Search for the cell housing the specified text and yield its [x, y] center coordinate. 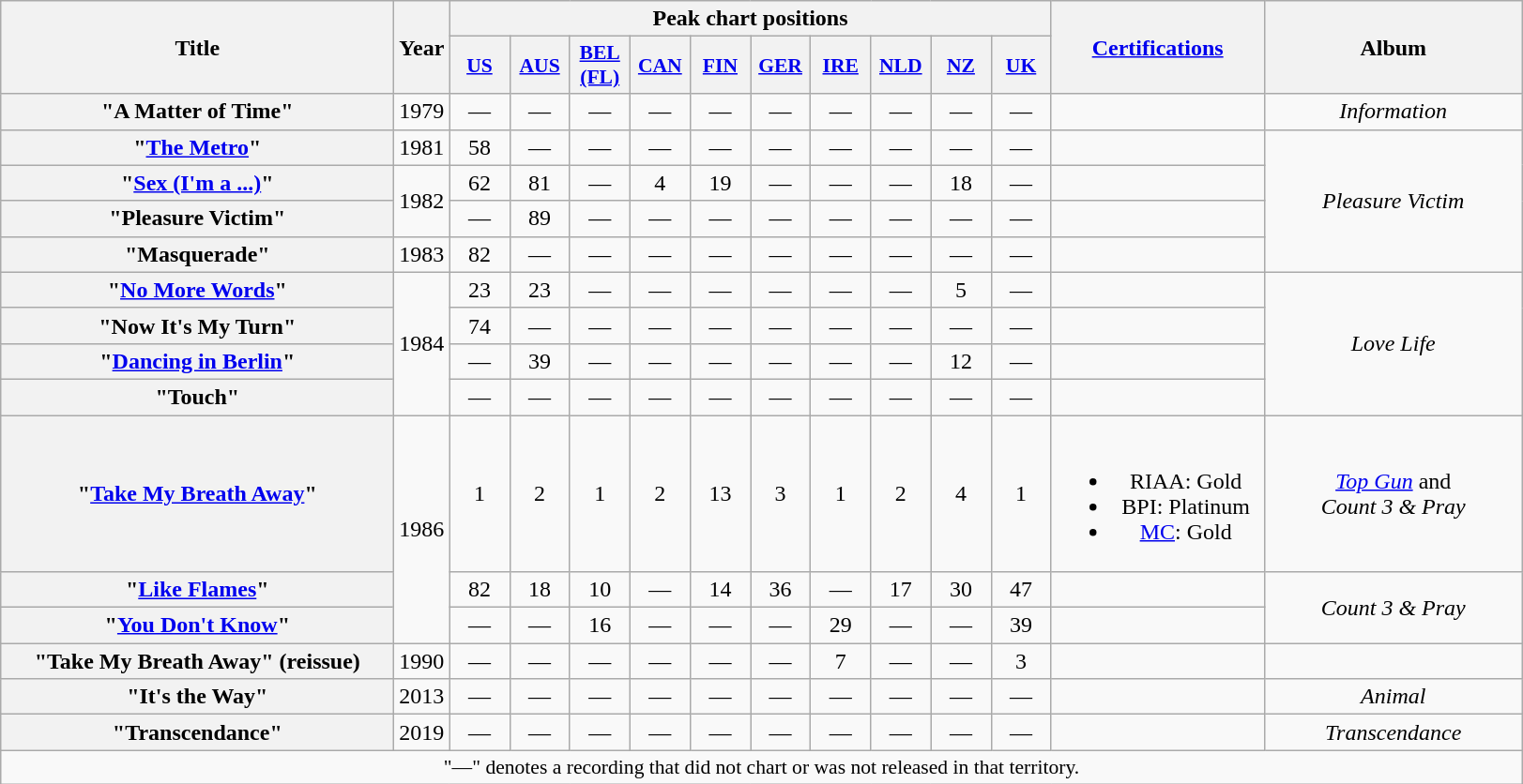
10 [600, 590]
"Take My Breath Away" [197, 493]
US [480, 66]
GER [781, 66]
29 [841, 626]
Information [1393, 112]
1986 [422, 529]
2013 [422, 697]
58 [480, 147]
Certifications [1158, 47]
IRE [841, 66]
Pleasure Victim [1393, 201]
Title [197, 47]
"Sex (I'm a ...)" [197, 183]
47 [1021, 590]
13 [720, 493]
"You Don't Know" [197, 626]
"A Matter of Time" [197, 112]
1981 [422, 147]
1982 [422, 201]
30 [961, 590]
"Pleasure Victim" [197, 219]
5 [961, 290]
Count 3 & Pray [1393, 608]
7 [841, 661]
RIAA: GoldBPI: PlatinumMC: Gold [1158, 493]
"Like Flames" [197, 590]
12 [961, 361]
14 [720, 590]
FIN [720, 66]
"Now It's My Turn" [197, 325]
Love Life [1393, 343]
"No More Words" [197, 290]
"Dancing in Berlin" [197, 361]
Album [1393, 47]
Peak chart positions [751, 19]
"Touch" [197, 397]
Top Gun andCount 3 & Pray [1393, 493]
UK [1021, 66]
AUS [540, 66]
17 [901, 590]
2019 [422, 732]
"It's the Way" [197, 697]
CAN [660, 66]
1990 [422, 661]
1979 [422, 112]
Year [422, 47]
NLD [901, 66]
"The Metro" [197, 147]
89 [540, 219]
"Masquerade" [197, 254]
"Take My Breath Away" (reissue) [197, 661]
81 [540, 183]
"Transcendance" [197, 732]
62 [480, 183]
BEL(FL) [600, 66]
1984 [422, 343]
Transcendance [1393, 732]
19 [720, 183]
74 [480, 325]
"—" denotes a recording that did not chart or was not released in that territory. [762, 767]
16 [600, 626]
NZ [961, 66]
1983 [422, 254]
Animal [1393, 697]
36 [781, 590]
